Search for the cell housing the specified text and yield its (X, Y) center coordinate. 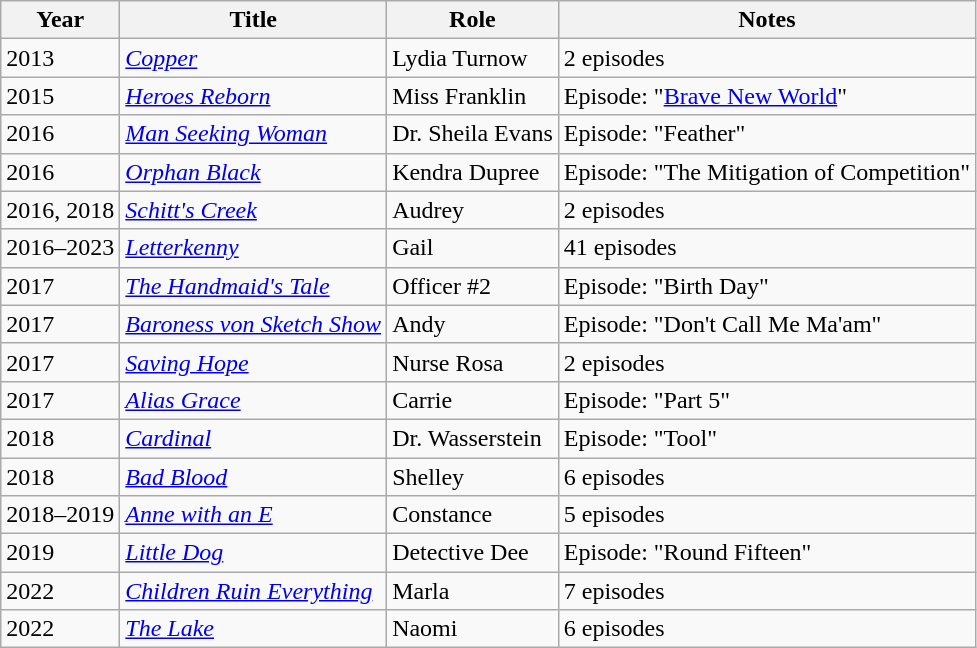
2016–2023 (60, 248)
2016, 2018 (60, 210)
Notes (766, 20)
Children Ruin Everything (254, 591)
Schitt's Creek (254, 210)
Bad Blood (254, 477)
2019 (60, 553)
The Handmaid's Tale (254, 286)
Andy (473, 324)
Title (254, 20)
Little Dog (254, 553)
Episode: "Birth Day" (766, 286)
Alias Grace (254, 400)
Officer #2 (473, 286)
Detective Dee (473, 553)
Heroes Reborn (254, 96)
Letterkenny (254, 248)
Orphan Black (254, 172)
2015 (60, 96)
The Lake (254, 629)
Episode: "Brave New World" (766, 96)
41 episodes (766, 248)
Anne with an E (254, 515)
Episode: "The Mitigation of Competition" (766, 172)
Audrey (473, 210)
Saving Hope (254, 362)
Carrie (473, 400)
Episode: "Round Fifteen" (766, 553)
Nurse Rosa (473, 362)
Episode: "Part 5" (766, 400)
5 episodes (766, 515)
Dr. Sheila Evans (473, 134)
Constance (473, 515)
Kendra Dupree (473, 172)
Miss Franklin (473, 96)
2018–2019 (60, 515)
Lydia Turnow (473, 58)
2013 (60, 58)
7 episodes (766, 591)
Episode: "Don't Call Me Ma'am" (766, 324)
Copper (254, 58)
Dr. Wasserstein (473, 438)
Naomi (473, 629)
Man Seeking Woman (254, 134)
Baroness von Sketch Show (254, 324)
Episode: "Feather" (766, 134)
Marla (473, 591)
Year (60, 20)
Episode: "Tool" (766, 438)
Role (473, 20)
Shelley (473, 477)
Cardinal (254, 438)
Gail (473, 248)
